Capture the cell that displays the provided text and extract its (x, y) central coordinate. 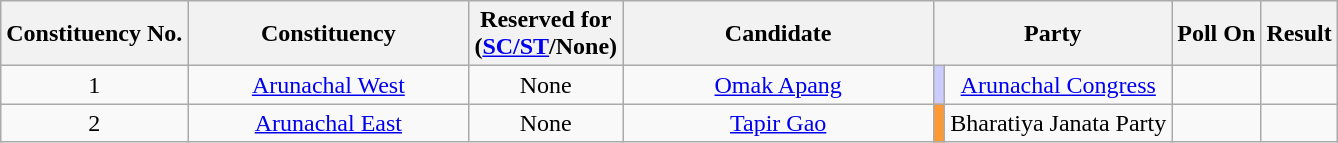
Result (1299, 34)
2 (94, 123)
Omak Apang (778, 85)
Arunachal Congress (1058, 85)
Arunachal East (328, 123)
Party (1053, 34)
Candidate (778, 34)
Tapir Gao (778, 123)
Bharatiya Janata Party (1058, 123)
Poll On (1216, 34)
Arunachal West (328, 85)
1 (94, 85)
Reserved for(SC/ST/None) (546, 34)
Constituency No. (94, 34)
Constituency (328, 34)
